For the text-containing cell, return its midpoint in (x, y) coordinate format. 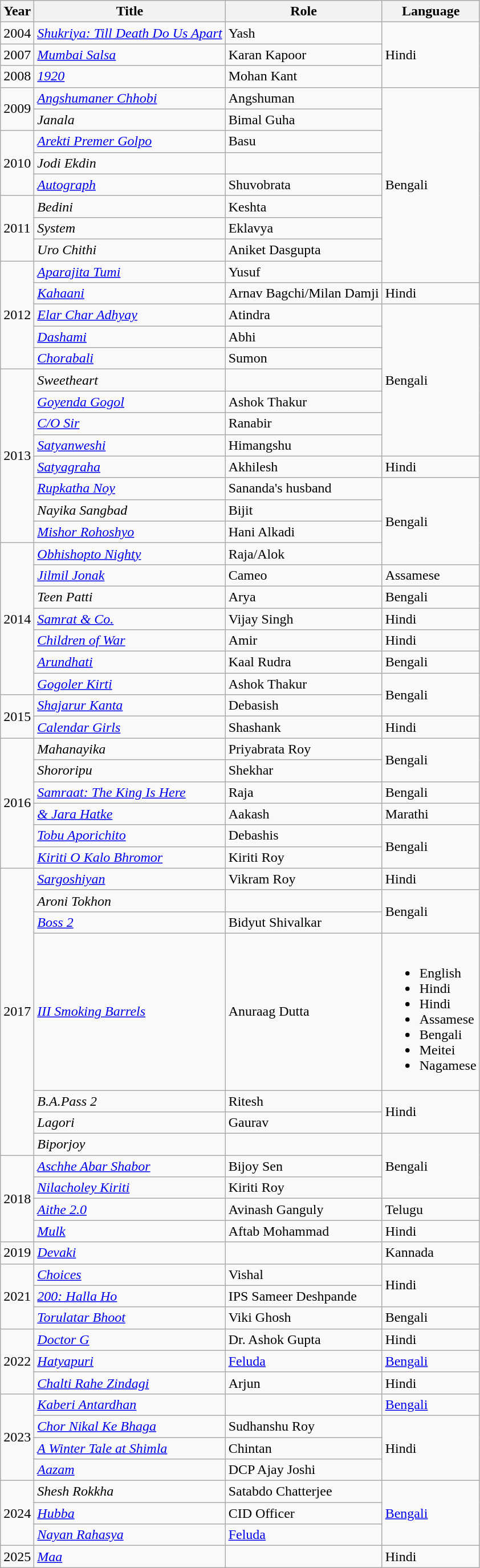
Maa (130, 1557)
Amir (303, 641)
Chorabali (130, 359)
Raja (303, 792)
Doctor G (130, 1339)
Aschhe Abar Shabor (130, 1166)
Chor Nikal Ke Bhaga (130, 1426)
Biporjoy (130, 1145)
Keshta (303, 206)
Kiriti O Kalo Bhromor (130, 857)
200: Halla Ho (130, 1296)
Debashis (303, 836)
Shesh Rokkha (130, 1492)
Elar Char Adhyay (130, 315)
Devaki (130, 1253)
Assamese (431, 575)
Mishor Rohoshyo (130, 532)
2013 (17, 456)
2023 (17, 1437)
Shashank (303, 727)
Avinash Ganguly (303, 1209)
III Smoking Barrels (130, 1011)
Shuvobrata (303, 185)
Hani Alkadi (303, 532)
Calendar Girls (130, 727)
2014 (17, 618)
Boss 2 (130, 922)
2021 (17, 1296)
Aniket Dasgupta (303, 250)
Ranabir (303, 423)
Bijit (303, 510)
Arjun (303, 1383)
Karan Kapoor (303, 55)
Mahanayika (130, 749)
2004 (17, 33)
Aakash (303, 814)
Shororipu (130, 771)
Tobu Aporichito (130, 836)
Telugu (431, 1209)
Hubba (130, 1513)
Shekhar (303, 771)
Raja/Alok (303, 553)
Sananda's husband (303, 488)
Vijay Singh (303, 618)
2025 (17, 1557)
Uro Chithi (130, 250)
Kaberi Antardhan (130, 1404)
Rupkatha Noy (130, 488)
2018 (17, 1199)
Mulk (130, 1231)
Samraat: The King Is Here (130, 792)
Yash (303, 33)
EnglishHindiHindiAssameseBengaliMeiteiNagamese (431, 1011)
2007 (17, 55)
2017 (17, 1011)
Basu (303, 141)
Aroni Tokhon (130, 901)
Dr. Ashok Gupta (303, 1339)
Abhi (303, 337)
2015 (17, 716)
A Winter Tale at Shimla (130, 1448)
Viki Ghosh (303, 1318)
2010 (17, 163)
Choices (130, 1274)
Teen Patti (130, 597)
Goyenda Gogol (130, 402)
2011 (17, 228)
Hatyapuri (130, 1361)
Gogoler Kirti (130, 684)
Sweetheart (130, 380)
Anuraag Dutta (303, 1011)
Kahaani (130, 294)
Priyabrata Roy (303, 749)
Shajarur Kanta (130, 706)
2012 (17, 315)
1920 (130, 76)
Sudhanshu Roy (303, 1426)
Children of War (130, 641)
DCP Ajay Joshi (303, 1470)
2016 (17, 803)
Sumon (303, 359)
Aazam (130, 1470)
2024 (17, 1513)
Jilmil Jonak (130, 575)
Debasish (303, 706)
Bedini (130, 206)
Title (130, 11)
Vikram Roy (303, 879)
CID Officer (303, 1513)
2022 (17, 1361)
Atindra (303, 315)
Arya (303, 597)
Aftab Mohammad (303, 1231)
Sargoshiyan (130, 879)
Chintan (303, 1448)
Aithe 2.0 (130, 1209)
Mumbai Salsa (130, 55)
System (130, 228)
Aparajita Tumi (130, 272)
Angshuman (303, 98)
Nilacholey Kiriti (130, 1188)
Kaal Rudra (303, 662)
Bijoy Sen (303, 1166)
Mohan Kant (303, 76)
B.A.Pass 2 (130, 1101)
Gaurav (303, 1123)
Lagori (130, 1123)
Yusuf (303, 272)
Autograph (130, 185)
Samrat & Co. (130, 618)
Year (17, 11)
Marathi (431, 814)
Obhishopto Nighty (130, 553)
Arekti Premer Golpo (130, 141)
Bimal Guha (303, 120)
Arundhati (130, 662)
Satabdo Chatterjee (303, 1492)
Nayan Rahasya (130, 1535)
Dashami (130, 337)
Vishal (303, 1274)
Torulatar Bhoot (130, 1318)
IPS Sameer Deshpande (303, 1296)
2009 (17, 109)
Language (431, 11)
Angshumaner Chhobi (130, 98)
2008 (17, 76)
Bidyut Shivalkar (303, 922)
Shukriya: Till Death Do Us Apart (130, 33)
Akhilesh (303, 467)
Himangshu (303, 445)
& Jara Hatke (130, 814)
Jodi Ekdin (130, 163)
Kannada (431, 1253)
Satyagraha (130, 467)
Eklavya (303, 228)
Janala (130, 120)
C/O Sir (130, 423)
Arnav Bagchi/Milan Damji (303, 294)
Chalti Rahe Zindagi (130, 1383)
Cameo (303, 575)
Ritesh (303, 1101)
2019 (17, 1253)
Role (303, 11)
Satyanweshi (130, 445)
Nayika Sangbad (130, 510)
